Output the (X, Y) coordinate of the center of the cell containing the given text.  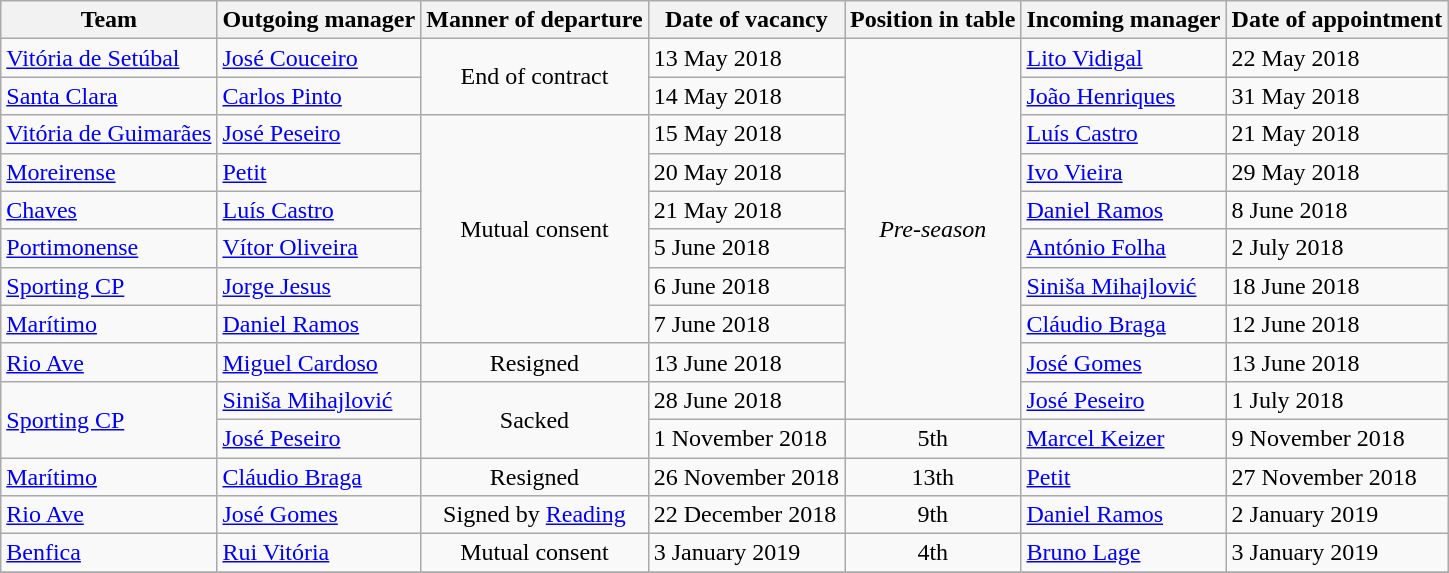
António Folha (1124, 248)
Signed by Reading (534, 515)
Vitória de Setúbal (109, 58)
2 July 2018 (1337, 248)
1 July 2018 (1337, 400)
15 May 2018 (746, 134)
Carlos Pinto (319, 96)
22 December 2018 (746, 515)
Manner of departure (534, 20)
Rui Vitória (319, 553)
Marcel Keizer (1124, 438)
Incoming manager (1124, 20)
2 January 2019 (1337, 515)
João Henriques (1124, 96)
5 June 2018 (746, 248)
27 November 2018 (1337, 477)
22 May 2018 (1337, 58)
Vítor Oliveira (319, 248)
Jorge Jesus (319, 286)
End of contract (534, 77)
6 June 2018 (746, 286)
20 May 2018 (746, 172)
Date of appointment (1337, 20)
José Couceiro (319, 58)
Team (109, 20)
7 June 2018 (746, 324)
1 November 2018 (746, 438)
26 November 2018 (746, 477)
12 June 2018 (1337, 324)
Bruno Lage (1124, 553)
18 June 2018 (1337, 286)
Date of vacancy (746, 20)
29 May 2018 (1337, 172)
Lito Vidigal (1124, 58)
Miguel Cardoso (319, 362)
Vitória de Guimarães (109, 134)
Santa Clara (109, 96)
28 June 2018 (746, 400)
Portimonense (109, 248)
Outgoing manager (319, 20)
Ivo Vieira (1124, 172)
13 May 2018 (746, 58)
5th (933, 438)
13th (933, 477)
Chaves (109, 210)
Pre-season (933, 230)
8 June 2018 (1337, 210)
4th (933, 553)
Position in table (933, 20)
9th (933, 515)
9 November 2018 (1337, 438)
14 May 2018 (746, 96)
Benfica (109, 553)
Moreirense (109, 172)
Sacked (534, 419)
31 May 2018 (1337, 96)
